Output the (x, y) coordinate of the center of the cell containing the given text.  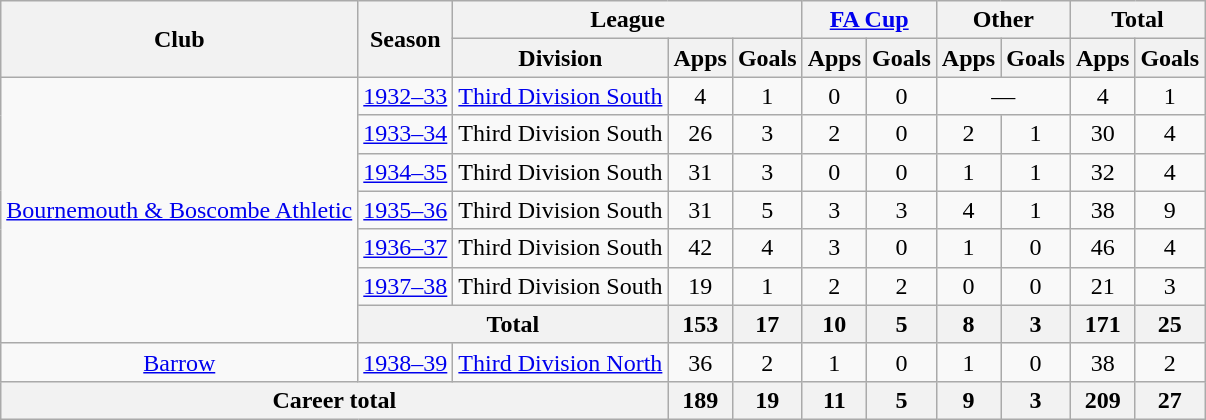
1933–34 (406, 134)
189 (700, 400)
Third Division North (560, 362)
1936–37 (406, 248)
Season (406, 39)
26 (700, 134)
21 (1102, 286)
1935–36 (406, 210)
Other (1003, 20)
8 (968, 324)
1932–33 (406, 96)
17 (767, 324)
46 (1102, 248)
1937–38 (406, 286)
Division (560, 58)
36 (700, 362)
Career total (334, 400)
42 (700, 248)
25 (1170, 324)
27 (1170, 400)
209 (1102, 400)
— (1003, 96)
Barrow (180, 362)
FA Cup (869, 20)
1934–35 (406, 172)
10 (834, 324)
11 (834, 400)
Club (180, 39)
153 (700, 324)
32 (1102, 172)
171 (1102, 324)
League (628, 20)
30 (1102, 134)
Bournemouth & Boscombe Athletic (180, 210)
1938–39 (406, 362)
